Detect which cell encompasses the target text, then output its [x, y] center coordinate. 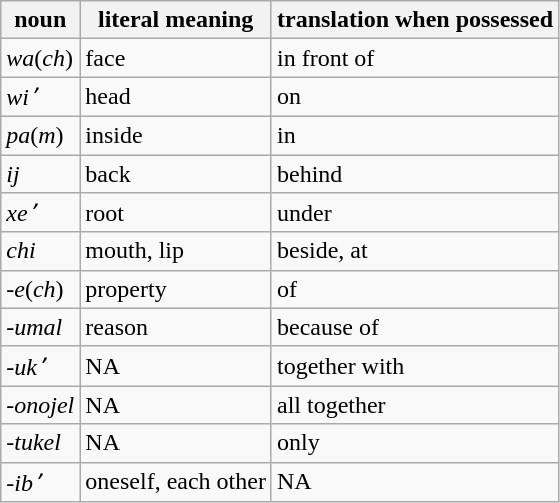
noun [40, 20]
together with [414, 366]
property [176, 289]
beside, at [414, 251]
on [414, 97]
wiʼ [40, 97]
reason [176, 327]
pa(m) [40, 135]
in front of [414, 58]
inside [176, 135]
literal meaning [176, 20]
head [176, 97]
ij [40, 173]
root [176, 213]
translation when possessed [414, 20]
only [414, 443]
because of [414, 327]
-onojel [40, 405]
xeʼ [40, 213]
-ukʼ [40, 366]
face [176, 58]
all together [414, 405]
in [414, 135]
back [176, 173]
chi [40, 251]
under [414, 213]
oneself, each other [176, 482]
-e(ch) [40, 289]
wa(ch) [40, 58]
-ibʼ [40, 482]
of [414, 289]
-umal [40, 327]
-tukel [40, 443]
mouth, lip [176, 251]
behind [414, 173]
